Detect which cell encompasses the target text, then output its [x, y] center coordinate. 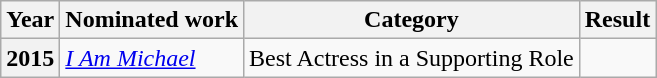
2015 [30, 58]
Nominated work [152, 20]
Category [412, 20]
Year [30, 20]
Result [617, 20]
I Am Michael [152, 58]
Best Actress in a Supporting Role [412, 58]
